Extract the (X, Y) coordinate from the center of the cell holding the provided text.  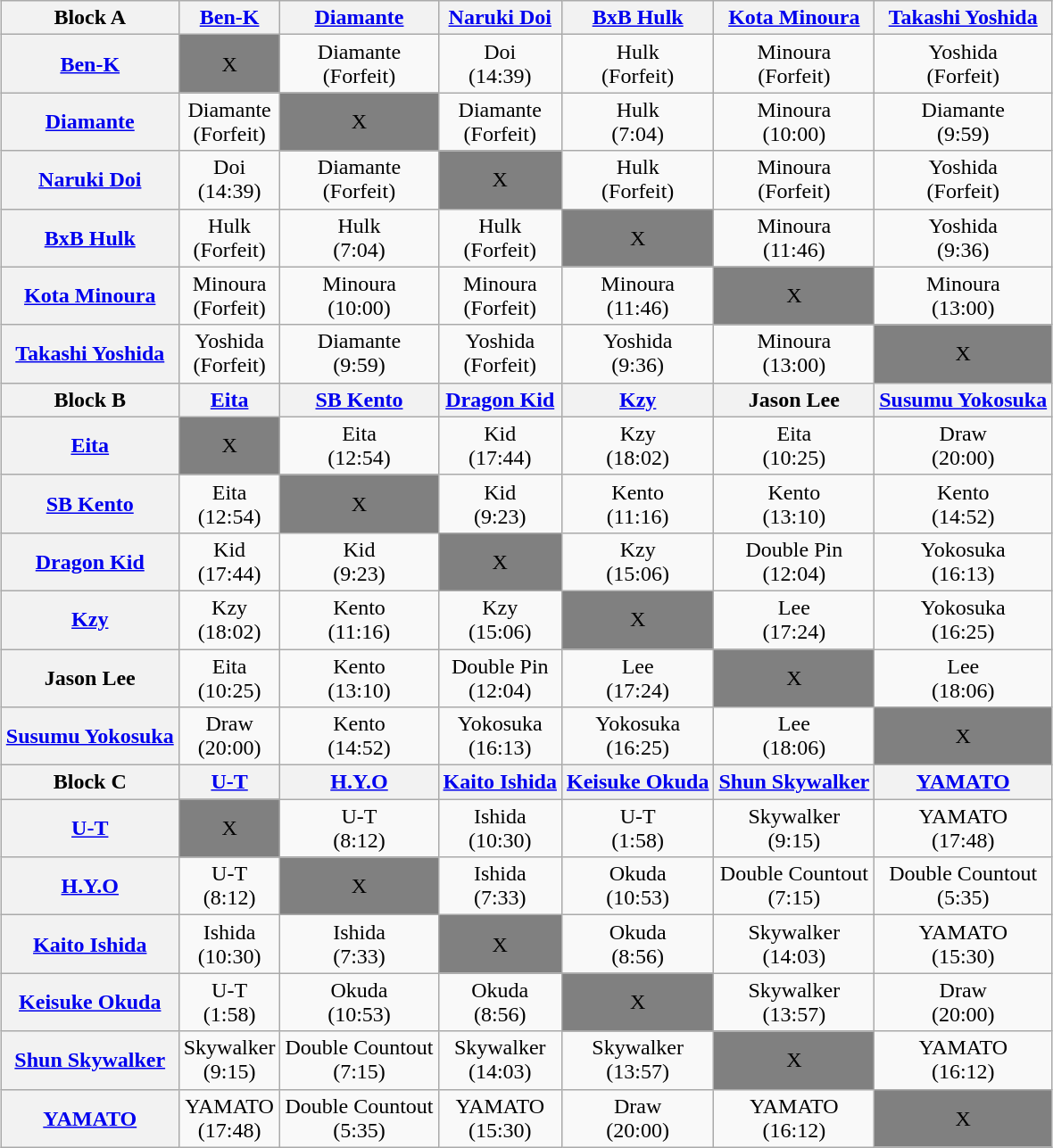
Block B (89, 400)
Block A (89, 18)
Block C (89, 782)
